Locate the cell with the specified text and output its [X, Y] center coordinate. 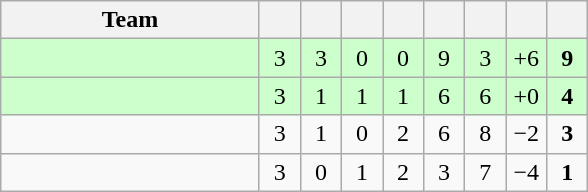
−4 [526, 172]
+6 [526, 58]
7 [486, 172]
−2 [526, 134]
8 [486, 134]
Team [130, 20]
+0 [526, 96]
4 [568, 96]
